Search for the cell housing the specified text and yield its [x, y] center coordinate. 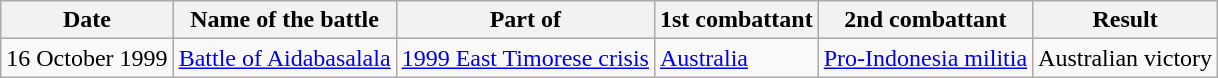
Result [1126, 20]
Australia [736, 58]
Australian victory [1126, 58]
16 October 1999 [87, 58]
1st combattant [736, 20]
Date [87, 20]
Name of the battle [284, 20]
1999 East Timorese crisis [525, 58]
Part of [525, 20]
Battle of Aidabasalala [284, 58]
Pro-Indonesia militia [925, 58]
2nd combattant [925, 20]
